Capture the cell that displays the provided text and extract its [X, Y] central coordinate. 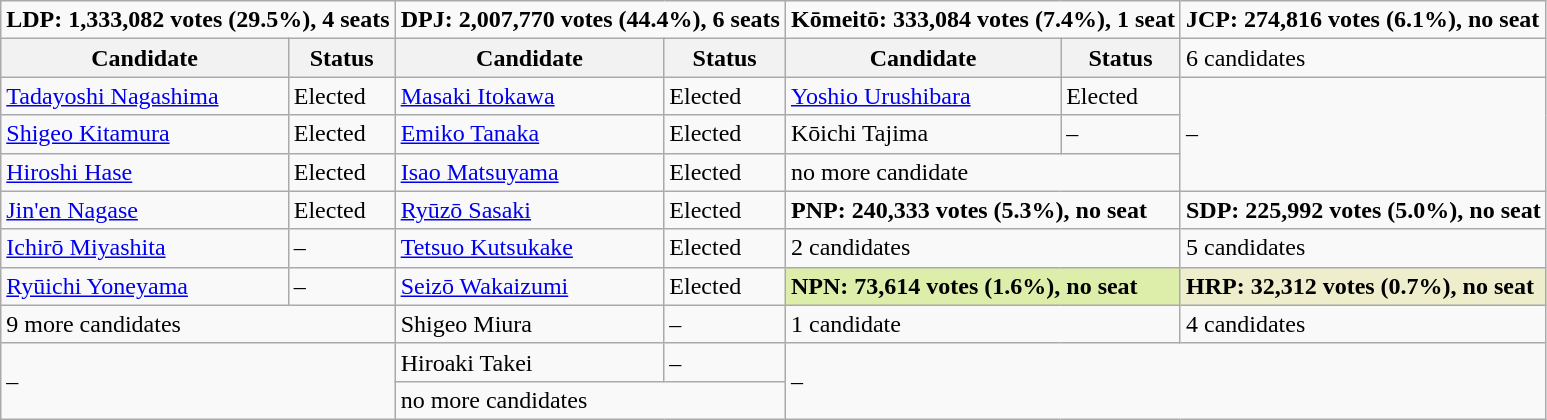
HRP: 32,312 votes (0.7%), no seat [1363, 286]
Hiroshi Hase [144, 172]
Seizō Wakaizumi [530, 286]
Tetsuo Kutsukake [530, 248]
2 candidates [982, 248]
Hiroaki Takei [530, 362]
JCP: 274,816 votes (6.1%), no seat [1363, 20]
6 candidates [1363, 58]
Kōichi Tajima [922, 134]
Shigeo Kitamura [144, 134]
DPJ: 2,007,770 votes (44.4%), 6 seats [590, 20]
Kōmeitō: 333,084 votes (7.4%), 1 seat [982, 20]
Emiko Tanaka [530, 134]
4 candidates [1363, 324]
9 more candidates [198, 324]
Jin'en Nagase [144, 210]
Masaki Itokawa [530, 96]
no more candidates [590, 400]
1 candidate [982, 324]
LDP: 1,333,082 votes (29.5%), 4 seats [198, 20]
SDP: 225,992 votes (5.0%), no seat [1363, 210]
Ryūichi Yoneyama [144, 286]
Ryūzō Sasaki [530, 210]
5 candidates [1363, 248]
Shigeo Miura [530, 324]
PNP: 240,333 votes (5.3%), no seat [982, 210]
Ichirō Miyashita [144, 248]
Yoshio Urushibara [922, 96]
Tadayoshi Nagashima [144, 96]
no more candidate [982, 172]
Isao Matsuyama [530, 172]
NPN: 73,614 votes (1.6%), no seat [982, 286]
